Identify which cell holds the provided text, then report its (X, Y) central coordinate. 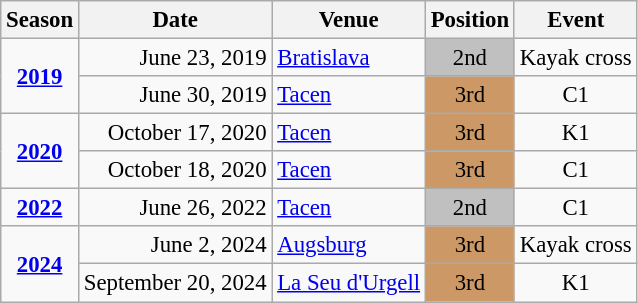
Position (470, 20)
2022 (40, 208)
June 30, 2019 (174, 95)
2020 (40, 152)
La Seu d'Urgell (348, 283)
Event (576, 20)
June 26, 2022 (174, 208)
2019 (40, 76)
Bratislava (348, 58)
June 23, 2019 (174, 58)
October 17, 2020 (174, 133)
September 20, 2024 (174, 283)
Augsburg (348, 245)
Venue (348, 20)
Date (174, 20)
June 2, 2024 (174, 245)
Season (40, 20)
2024 (40, 264)
October 18, 2020 (174, 170)
